Search for the cell housing the specified text and yield its (X, Y) center coordinate. 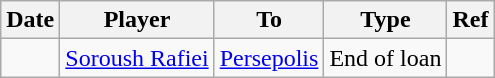
Ref (470, 20)
End of loan (386, 58)
Persepolis (269, 58)
Date (30, 20)
Player (137, 20)
Soroush Rafiei (137, 58)
To (269, 20)
Type (386, 20)
